Return (X, Y) of the center of cell containing provided text 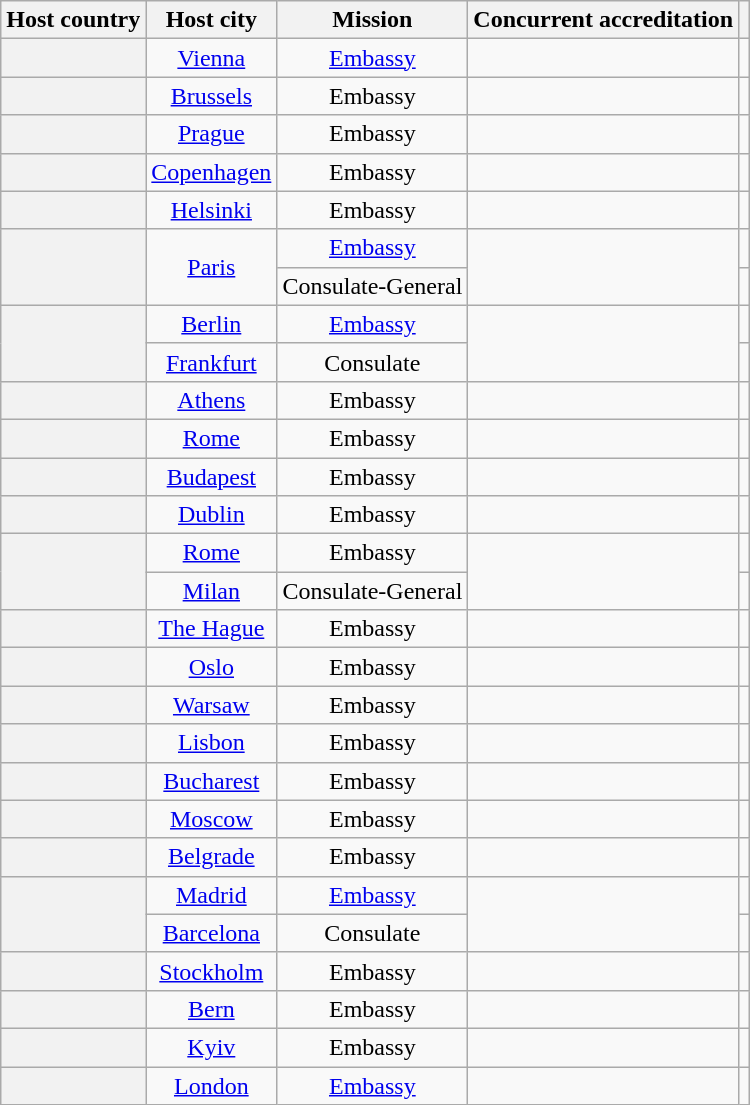
Lisbon (212, 743)
Belgrade (212, 857)
Vienna (212, 58)
Budapest (212, 477)
Host city (212, 20)
Prague (212, 134)
Berlin (212, 324)
Frankfurt (212, 362)
Moscow (212, 819)
Mission (372, 20)
Athens (212, 400)
Paris (212, 267)
Oslo (212, 667)
Kyiv (212, 1047)
Concurrent accreditation (604, 20)
Barcelona (212, 933)
Warsaw (212, 705)
Milan (212, 591)
Stockholm (212, 971)
Brussels (212, 96)
London (212, 1085)
Bucharest (212, 781)
Helsinki (212, 210)
Copenhagen (212, 172)
Bern (212, 1009)
The Hague (212, 629)
Dublin (212, 515)
Host country (74, 20)
Madrid (212, 895)
